Identify which cell holds the provided text, then report its (x, y) central coordinate. 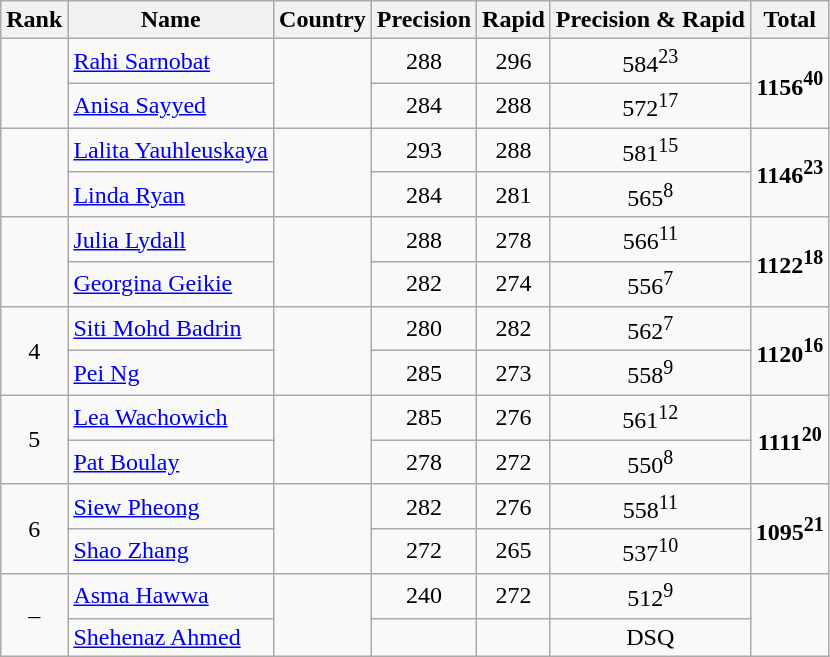
Linda Ryan (171, 194)
4 (34, 350)
55811 (650, 506)
58115 (650, 150)
5567 (650, 284)
296 (514, 62)
Anisa Sayyed (171, 106)
5658 (650, 194)
5627 (650, 328)
293 (424, 150)
Precision & Rapid (650, 20)
58423 (650, 62)
Siti Mohd Badrin (171, 328)
265 (514, 552)
Asma Hawwa (171, 596)
5129 (650, 596)
115640 (790, 84)
Rahi Sarnobat (171, 62)
112218 (790, 262)
57217 (650, 106)
Country (323, 20)
Total (790, 20)
Shao Zhang (171, 552)
280 (424, 328)
5508 (650, 462)
Georgina Geikie (171, 284)
DSQ (650, 637)
Rank (34, 20)
114623 (790, 172)
Shehenaz Ahmed (171, 637)
Lalita Yauhleuskaya (171, 150)
Julia Lydall (171, 240)
112016 (790, 350)
Siew Pheong (171, 506)
Pat Boulay (171, 462)
56112 (650, 418)
Name (171, 20)
Pei Ng (171, 374)
274 (514, 284)
240 (424, 596)
273 (514, 374)
111120 (790, 440)
53710 (650, 552)
5589 (650, 374)
– (34, 614)
5 (34, 440)
281 (514, 194)
Precision (424, 20)
6 (34, 528)
109521 (790, 528)
56611 (650, 240)
Rapid (514, 20)
Lea Wachowich (171, 418)
